Find where the given text appears and provide that cell's center as [X, Y] coordinate. 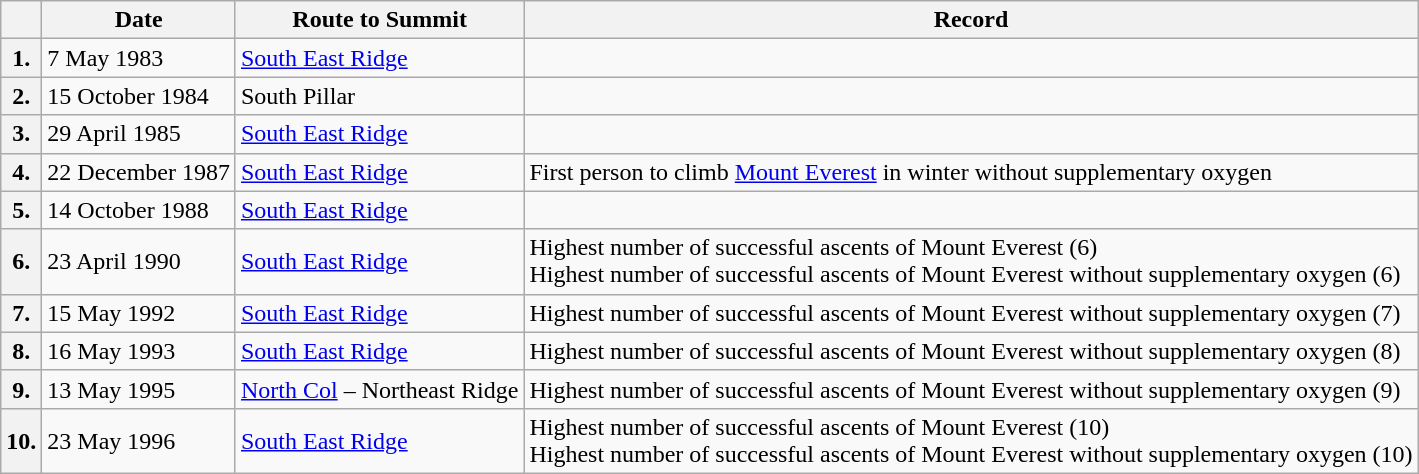
Record [971, 20]
23 May 1996 [139, 440]
7. [22, 313]
South Pillar [379, 96]
16 May 1993 [139, 351]
7 May 1983 [139, 58]
Route to Summit [379, 20]
8. [22, 351]
2. [22, 96]
Highest number of successful ascents of Mount Everest (10)Highest number of successful ascents of Mount Everest without supplementary oxygen (10) [971, 440]
23 April 1990 [139, 262]
1. [22, 58]
10. [22, 440]
4. [22, 172]
5. [22, 210]
6. [22, 262]
15 May 1992 [139, 313]
North Col – Northeast Ridge [379, 389]
Date [139, 20]
29 April 1985 [139, 134]
Highest number of successful ascents of Mount Everest without supplementary oxygen (9) [971, 389]
Highest number of successful ascents of Mount Everest (6)Highest number of successful ascents of Mount Everest without supplementary oxygen (6) [971, 262]
First person to climb Mount Everest in winter without supplementary oxygen [971, 172]
9. [22, 389]
13 May 1995 [139, 389]
15 October 1984 [139, 96]
14 October 1988 [139, 210]
Highest number of successful ascents of Mount Everest without supplementary oxygen (7) [971, 313]
3. [22, 134]
22 December 1987 [139, 172]
Highest number of successful ascents of Mount Everest without supplementary oxygen (8) [971, 351]
